Return (X, Y) of the center of cell containing provided text 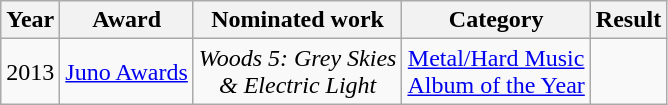
Juno Awards (127, 72)
Nominated work (298, 20)
Result (628, 20)
Award (127, 20)
2013 (30, 72)
Metal/Hard MusicAlbum of the Year (496, 72)
Year (30, 20)
Woods 5: Grey Skies& Electric Light (298, 72)
Category (496, 20)
